From the cell containing the given text, extract its center point as (X, Y) coordinate. 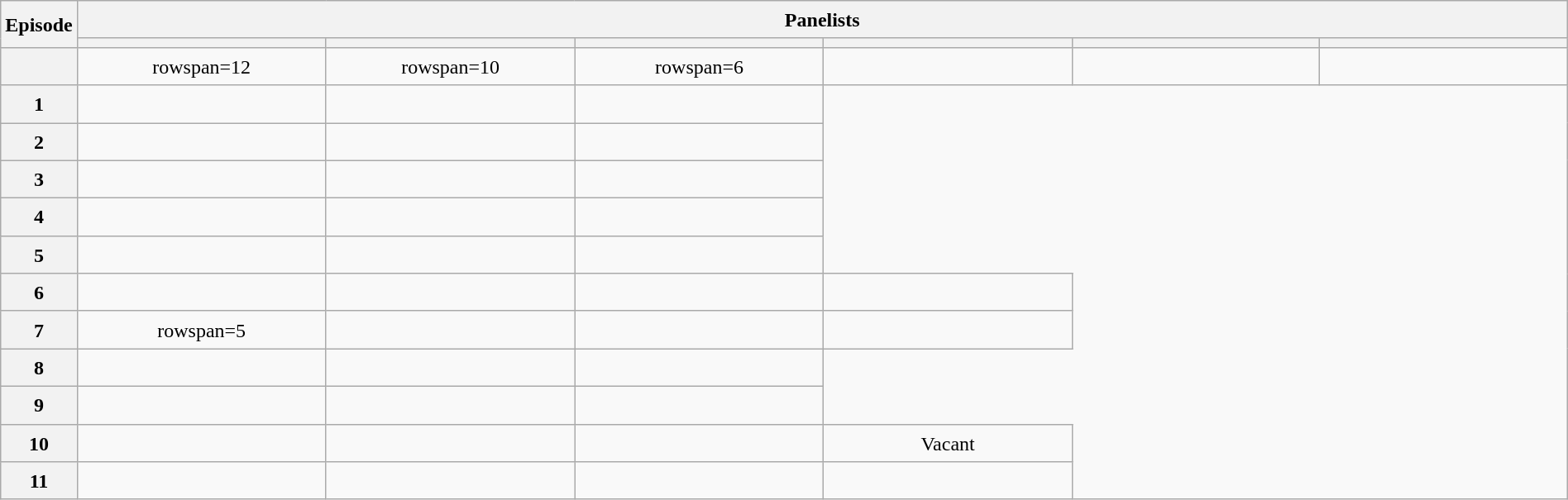
7 (39, 330)
10 (39, 443)
rowspan=5 (202, 330)
11 (39, 481)
Panelists (822, 20)
9 (39, 405)
rowspan=10 (450, 66)
5 (39, 255)
rowspan=6 (700, 66)
Episode (39, 25)
4 (39, 217)
rowspan=12 (202, 66)
6 (39, 293)
2 (39, 141)
Vacant (948, 443)
1 (39, 104)
8 (39, 368)
3 (39, 179)
